Return (x, y) of the center of cell containing provided text 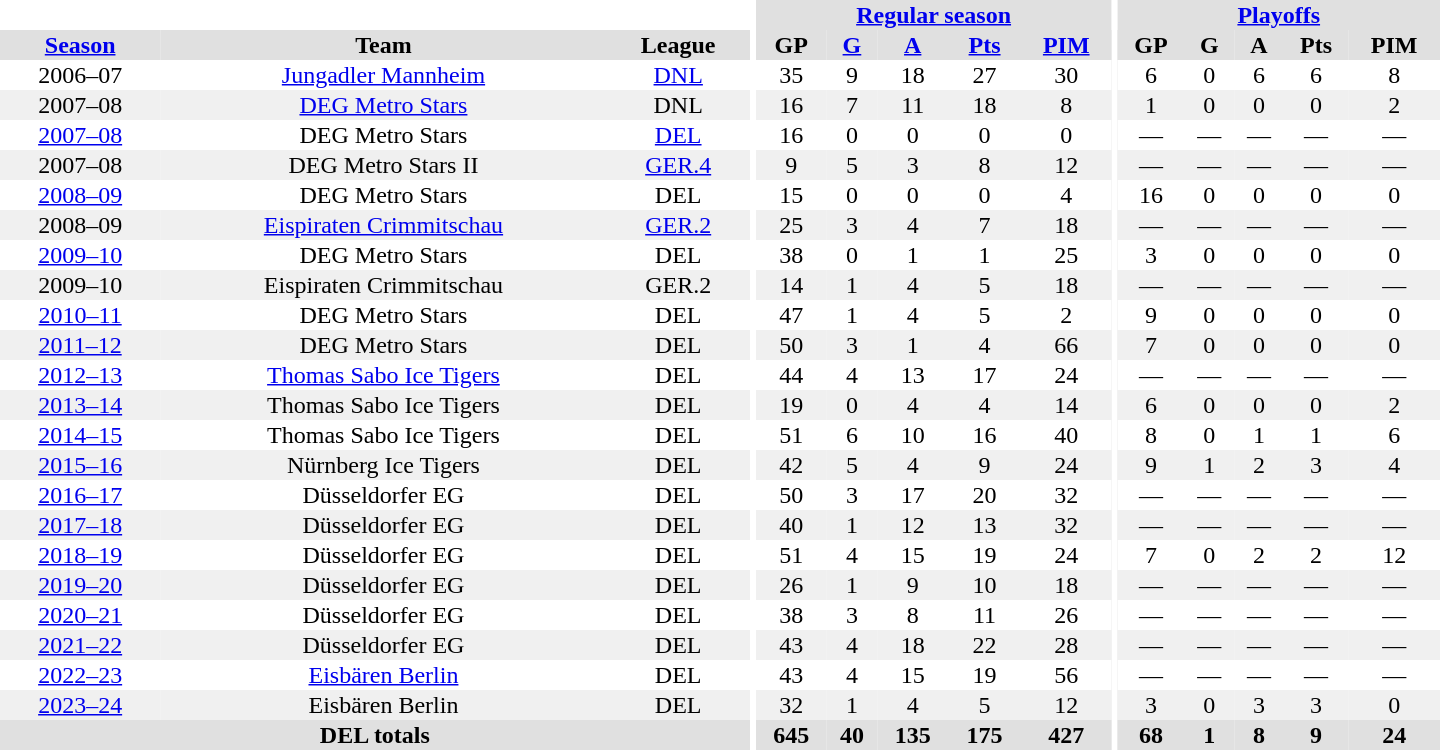
Regular season (934, 15)
35 (791, 75)
2011–12 (80, 345)
645 (791, 735)
2020–21 (80, 615)
68 (1150, 735)
2022–23 (80, 675)
2013–14 (80, 405)
DEL totals (375, 735)
2019–20 (80, 585)
GER.4 (678, 165)
22 (985, 645)
42 (791, 465)
56 (1066, 675)
2010–11 (80, 315)
2012–13 (80, 375)
66 (1066, 345)
2014–15 (80, 435)
427 (1066, 735)
44 (791, 375)
27 (985, 75)
2015–16 (80, 465)
135 (913, 735)
League (678, 45)
2021–22 (80, 645)
Nürnberg Ice Tigers (383, 465)
2006–07 (80, 75)
2017–18 (80, 525)
30 (1066, 75)
Playoffs (1278, 15)
DEG Metro Stars II (383, 165)
2018–19 (80, 555)
Team (383, 45)
2023–24 (80, 705)
Season (80, 45)
20 (985, 495)
28 (1066, 645)
175 (985, 735)
Jungadler Mannheim (383, 75)
47 (791, 315)
2016–17 (80, 495)
